Find where the given text appears and provide that cell's center as [x, y] coordinate. 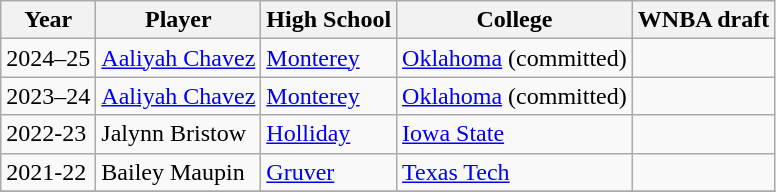
Year [48, 20]
College [515, 20]
Iowa State [515, 134]
Gruver [329, 172]
Bailey Maupin [178, 172]
2024–25 [48, 58]
2023–24 [48, 96]
2022-23 [48, 134]
WNBA draft [703, 20]
2021-22 [48, 172]
Texas Tech [515, 172]
High School [329, 20]
Player [178, 20]
Holliday [329, 134]
Jalynn Bristow [178, 134]
